Locate the cell with the specified text and output its [X, Y] center coordinate. 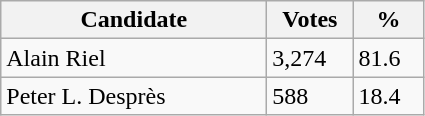
% [388, 20]
3,274 [310, 58]
Alain Riel [134, 58]
Candidate [134, 20]
588 [310, 96]
Peter L. Desprès [134, 96]
18.4 [388, 96]
Votes [310, 20]
81.6 [388, 58]
